Provide the [X, Y] coordinate of the cell's center where the given text is located.  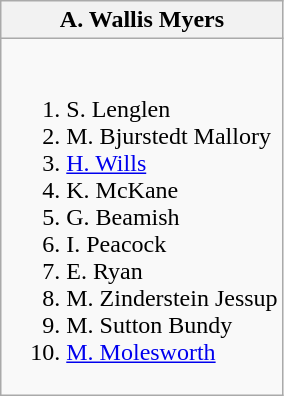
A. Wallis Myers [142, 20]
S. Lenglen M. Bjurstedt Mallory H. Wills K. McKane G. Beamish I. Peacock E. Ryan M. Zinderstein Jessup M. Sutton Bundy M. Molesworth [142, 217]
